For the text-containing cell, return its midpoint in (X, Y) coordinate format. 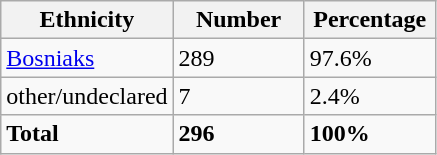
7 (238, 96)
97.6% (370, 58)
Percentage (370, 20)
Ethnicity (87, 20)
2.4% (370, 96)
289 (238, 58)
296 (238, 134)
Number (238, 20)
other/undeclared (87, 96)
Bosniaks (87, 58)
100% (370, 134)
Total (87, 134)
